Provide the (X, Y) coordinate of the cell's center where the given text is located.  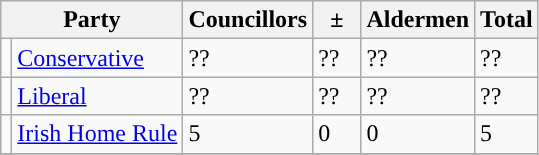
Party (92, 20)
Aldermen (418, 20)
± (337, 20)
Conservative (98, 58)
Liberal (98, 96)
Total (507, 20)
Irish Home Rule (98, 134)
Councillors (248, 20)
